Identify which cell holds the provided text, then report its (X, Y) central coordinate. 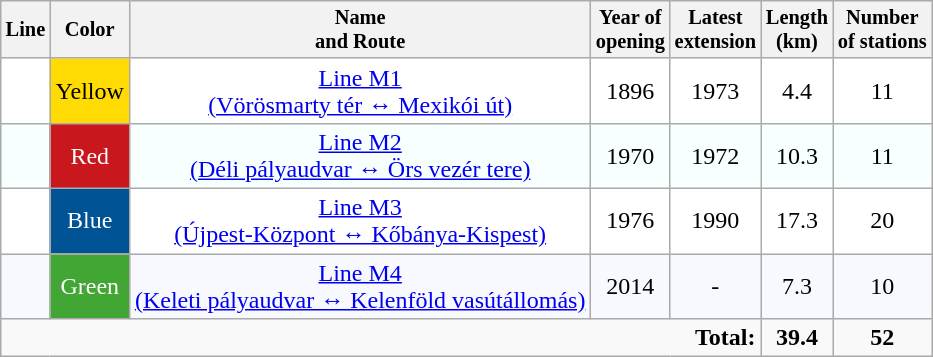
20 (882, 222)
52 (882, 338)
39.4 (797, 338)
Line M1(Vörösmarty tér ↔ Mexikói út) (360, 90)
10 (882, 286)
Total: (381, 338)
Yellow (90, 90)
Line M3(Újpest-Központ ↔ Kőbánya-Kispest) (360, 222)
Nameand Route (360, 30)
Red (90, 156)
Line M4(Keleti pályaudvar ↔ Kelenföld vasútállomás) (360, 286)
1972 (716, 156)
1976 (630, 222)
Length(km) (797, 30)
10.3 (797, 156)
17.3 (797, 222)
Blue (90, 222)
Color (90, 30)
7.3 (797, 286)
Year ofopening (630, 30)
4.4 (797, 90)
1990 (716, 222)
Numberof stations (882, 30)
2014 (630, 286)
1973 (716, 90)
Line (26, 30)
Green (90, 286)
Line M2(Déli pályaudvar ↔ Örs vezér tere) (360, 156)
1896 (630, 90)
- (716, 286)
1970 (630, 156)
Latestextension (716, 30)
